Detect which cell encompasses the target text, then output its [x, y] center coordinate. 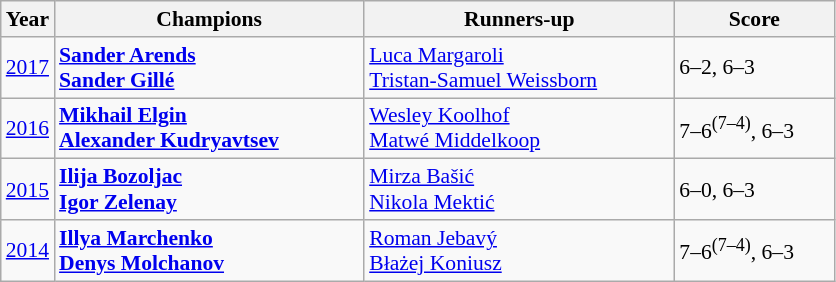
Illya Marchenko Denys Molchanov [209, 250]
Score [754, 19]
Luca Margaroli Tristan-Samuel Weissborn [519, 68]
Wesley Koolhof Matwé Middelkoop [519, 128]
Mikhail Elgin Alexander Kudryavtsev [209, 128]
6–2, 6–3 [754, 68]
2016 [28, 128]
2017 [28, 68]
Roman Jebavý Błażej Koniusz [519, 250]
Runners-up [519, 19]
Year [28, 19]
Sander Arends Sander Gillé [209, 68]
Ilija Bozoljac Igor Zelenay [209, 190]
Champions [209, 19]
Mirza Bašić Nikola Mektić [519, 190]
2015 [28, 190]
2014 [28, 250]
6–0, 6–3 [754, 190]
